Find where the given text appears and provide that cell's center as (X, Y) coordinate. 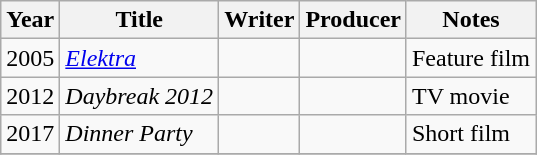
Writer (260, 20)
2017 (30, 134)
Daybreak 2012 (140, 96)
2012 (30, 96)
2005 (30, 58)
TV movie (470, 96)
Feature film (470, 58)
Notes (470, 20)
Dinner Party (140, 134)
Year (30, 20)
Title (140, 20)
Producer (354, 20)
Short film (470, 134)
Elektra (140, 58)
